Locate the cell with the specified text and output its [X, Y] center coordinate. 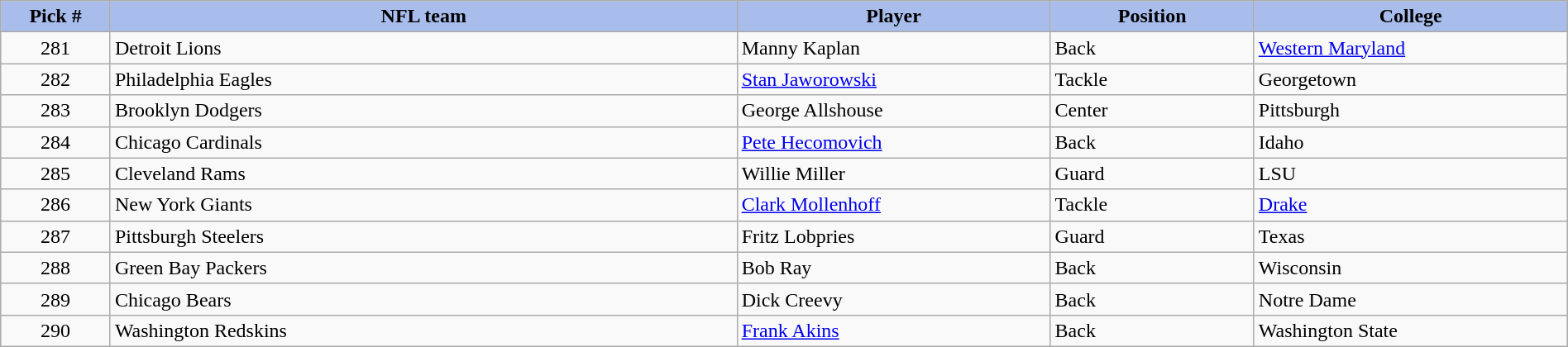
283 [56, 111]
Drake [1411, 205]
George Allshouse [893, 111]
Green Bay Packers [423, 268]
Georgetown [1411, 79]
Dick Creevy [893, 299]
282 [56, 79]
LSU [1411, 173]
Pick # [56, 17]
289 [56, 299]
Cleveland Rams [423, 173]
288 [56, 268]
Brooklyn Dodgers [423, 111]
Wisconsin [1411, 268]
285 [56, 173]
Idaho [1411, 142]
NFL team [423, 17]
Notre Dame [1411, 299]
Willie Miller [893, 173]
Pittsburgh Steelers [423, 236]
Frank Akins [893, 330]
College [1411, 17]
Center [1152, 111]
Texas [1411, 236]
Bob Ray [893, 268]
Pete Hecomovich [893, 142]
286 [56, 205]
Fritz Lobpries [893, 236]
Chicago Cardinals [423, 142]
287 [56, 236]
Detroit Lions [423, 48]
Stan Jaworowski [893, 79]
Manny Kaplan [893, 48]
284 [56, 142]
Chicago Bears [423, 299]
Western Maryland [1411, 48]
New York Giants [423, 205]
Washington State [1411, 330]
290 [56, 330]
Position [1152, 17]
Philadelphia Eagles [423, 79]
Player [893, 17]
Clark Mollenhoff [893, 205]
Pittsburgh [1411, 111]
Washington Redskins [423, 330]
281 [56, 48]
